Find where the given text appears and provide that cell's center as (X, Y) coordinate. 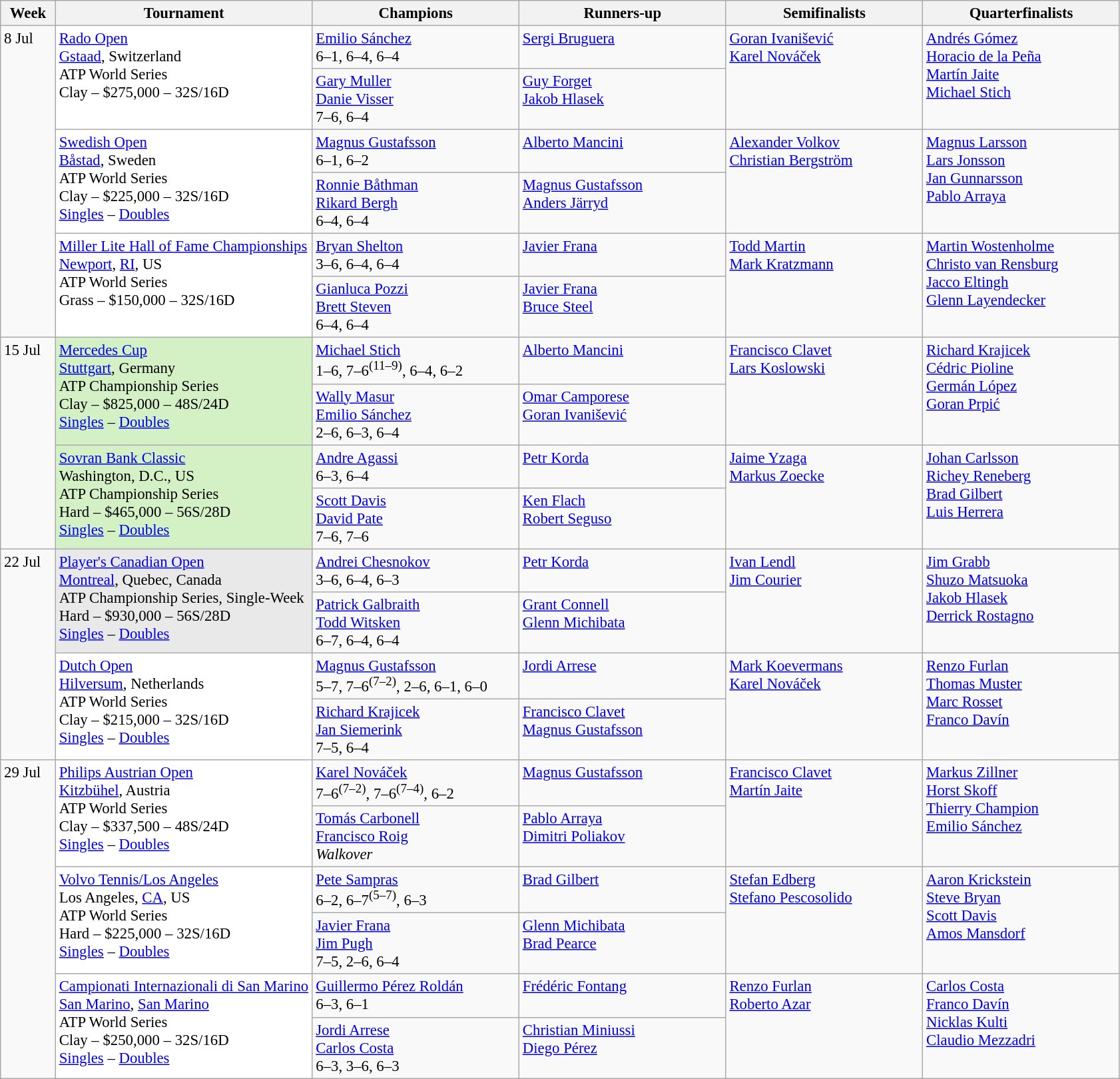
Richard Krajicek Jan Siemerink 7–5, 6–4 (416, 729)
Javier Frana Bruce Steel (623, 308)
Runners-up (623, 13)
Gianluca Pozzi Brett Steven 6–4, 6–4 (416, 308)
Mark Koevermans Karel Nováček (824, 706)
15 Jul (28, 444)
Jordi Arrese (623, 675)
Magnus Gustafsson 5–7, 7–6(7–2), 2–6, 6–1, 6–0 (416, 675)
Gary Muller Danie Visser 7–6, 6–4 (416, 99)
Karel Nováček 7–6(7–2), 7–6(7–4), 6–2 (416, 783)
Week (28, 13)
Campionati Internazionali di San Marino San Marino, San Marino ATP World Series Clay – $250,000 – 32S/16D Singles – Doubles (184, 1026)
Miller Lite Hall of Fame Championships Newport, RI, US ATP World Series Grass – $150,000 – 32S/16D (184, 286)
Ronnie Båthman Rikard Bergh 6–4, 6–4 (416, 203)
29 Jul (28, 919)
Frédéric Fontang (623, 996)
Renzo Furlan Thomas Muster Marc Rosset Franco Davín (1021, 706)
Markus Zillner Horst Skoff Thierry Champion Emilio Sánchez (1021, 814)
Wally Masur Emilio Sánchez 2–6, 6–3, 6–4 (416, 414)
Ken Flach Robert Seguso (623, 518)
Volvo Tennis/Los Angeles Los Angeles, CA, US ATP World Series Hard – $225,000 – 32S/16D Singles – Doubles (184, 920)
Magnus Gustafsson 6–1, 6–2 (416, 152)
Sergi Bruguera (623, 48)
Stefan Edberg Stefano Pescosolido (824, 920)
Renzo Furlan Roberto Azar (824, 1026)
Magnus Gustafsson Anders Järryd (623, 203)
Jordi Arrese Carlos Costa 6–3, 3–6, 6–3 (416, 1048)
Rado Open Gstaad, Switzerland ATP World Series Clay – $275,000 – 32S/16D (184, 78)
Semifinalists (824, 13)
Magnus Larsson Lars Jonsson Jan Gunnarsson Pablo Arraya (1021, 182)
Emilio Sánchez 6–1, 6–4, 6–4 (416, 48)
Carlos Costa Franco Davín Nicklas Kulti Claudio Mezzadri (1021, 1026)
Sovran Bank Classic Washington, D.C., US ATP Championship Series Hard – $465,000 – 56S/28D Singles – Doubles (184, 497)
Javier Frana Jim Pugh 7–5, 2–6, 6–4 (416, 944)
Swedish Open Båstad, Sweden ATP World Series Clay – $225,000 – 32S/16D Singles – Doubles (184, 182)
Jim Grabb Shuzo Matsuoka Jakob Hlasek Derrick Rostagno (1021, 601)
Mercedes Cup Stuttgart, Germany ATP Championship Series Clay – $825,000 – 48S/24D Singles – Doubles (184, 392)
Andrés Gómez Horacio de la Peña Martín Jaite Michael Stich (1021, 78)
Glenn Michibata Brad Pearce (623, 944)
Francisco Clavet Lars Koslowski (824, 392)
Alexander Volkov Christian Bergström (824, 182)
Scott Davis David Pate 7–6, 7–6 (416, 518)
Andre Agassi 6–3, 6–4 (416, 466)
Aaron Krickstein Steve Bryan Scott Davis Amos Mansdorf (1021, 920)
Champions (416, 13)
8 Jul (28, 182)
Martin Wostenholme Christo van Rensburg Jacco Eltingh Glenn Layendecker (1021, 286)
Quarterfinalists (1021, 13)
22 Jul (28, 654)
Ivan Lendl Jim Courier (824, 601)
Player's Canadian Open Montreal, Quebec, Canada ATP Championship Series, Single-Week Hard – $930,000 – 56S/28D Singles – Doubles (184, 601)
Pablo Arraya Dimitri Poliakov (623, 837)
Bryan Shelton 3–6, 6–4, 6–4 (416, 256)
Christian Miniussi Diego Pérez (623, 1048)
Guillermo Pérez Roldán 6–3, 6–1 (416, 996)
Michael Stich 1–6, 7–6(11–9), 6–4, 6–2 (416, 361)
Todd Martin Mark Kratzmann (824, 286)
Dutch Open Hilversum, Netherlands ATP World Series Clay – $215,000 – 32S/16D Singles – Doubles (184, 706)
Javier Frana (623, 256)
Magnus Gustafsson (623, 783)
Francisco Clavet Magnus Gustafsson (623, 729)
Pete Sampras 6–2, 6–7(5–7), 6–3 (416, 890)
Grant Connell Glenn Michibata (623, 623)
Johan Carlsson Richey Reneberg Brad Gilbert Luis Herrera (1021, 497)
Patrick Galbraith Todd Witsken 6–7, 6–4, 6–4 (416, 623)
Brad Gilbert (623, 890)
Omar Camporese Goran Ivanišević (623, 414)
Guy Forget Jakob Hlasek (623, 99)
Francisco Clavet Martín Jaite (824, 814)
Andrei Chesnokov 3–6, 6–4, 6–3 (416, 570)
Goran Ivanišević Karel Nováček (824, 78)
Jaime Yzaga Markus Zoecke (824, 497)
Tournament (184, 13)
Richard Krajicek Cédric Pioline Germán López Goran Prpić (1021, 392)
Philips Austrian Open Kitzbühel, Austria ATP World Series Clay – $337,500 – 48S/24D Singles – Doubles (184, 814)
Tomás Carbonell Francisco Roig Walkover (416, 837)
